Identify which cell holds the provided text, then report its [X, Y] central coordinate. 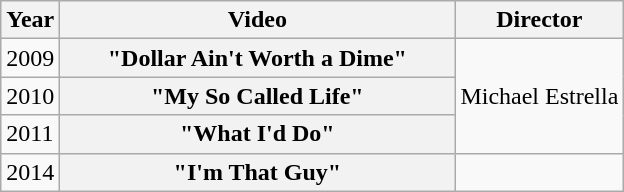
Michael Estrella [540, 96]
2010 [30, 96]
2014 [30, 172]
"My So Called Life" [258, 96]
Director [540, 20]
Video [258, 20]
"I'm That Guy" [258, 172]
2011 [30, 134]
2009 [30, 58]
Year [30, 20]
"Dollar Ain't Worth a Dime" [258, 58]
"What I'd Do" [258, 134]
